Output the [x, y] coordinate of the center of the cell containing the given text.  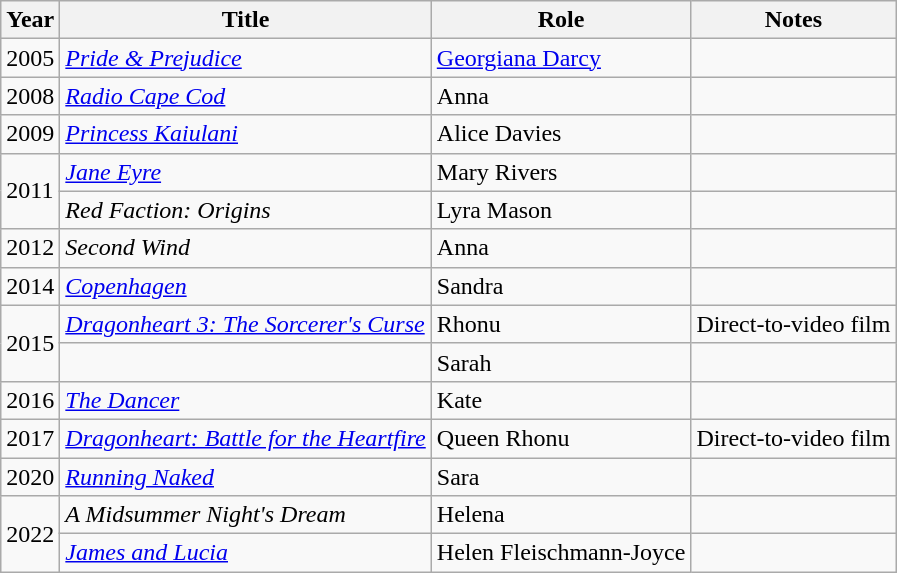
A Midsummer Night's Dream [246, 515]
2009 [30, 134]
Dragonheart: Battle for the Heartfire [246, 438]
2011 [30, 191]
Helen Fleischmann-Joyce [561, 553]
Running Naked [246, 477]
Radio Cape Cod [246, 96]
Rhonu [561, 324]
Kate [561, 400]
2022 [30, 534]
Jane Eyre [246, 172]
2014 [30, 286]
2017 [30, 438]
Georgiana Darcy [561, 58]
Lyra Mason [561, 210]
Alice Davies [561, 134]
Notes [794, 20]
Year [30, 20]
Role [561, 20]
James and Lucia [246, 553]
2012 [30, 248]
Second Wind [246, 248]
Queen Rhonu [561, 438]
Dragonheart 3: The Sorcerer's Curse [246, 324]
2020 [30, 477]
Copenhagen [246, 286]
Helena [561, 515]
Red Faction: Origins [246, 210]
Pride & Prejudice [246, 58]
Princess Kaiulani [246, 134]
The Dancer [246, 400]
2015 [30, 343]
2008 [30, 96]
Sara [561, 477]
Mary Rivers [561, 172]
2005 [30, 58]
2016 [30, 400]
Title [246, 20]
Sandra [561, 286]
Sarah [561, 362]
